Detect which cell encompasses the target text, then output its [x, y] center coordinate. 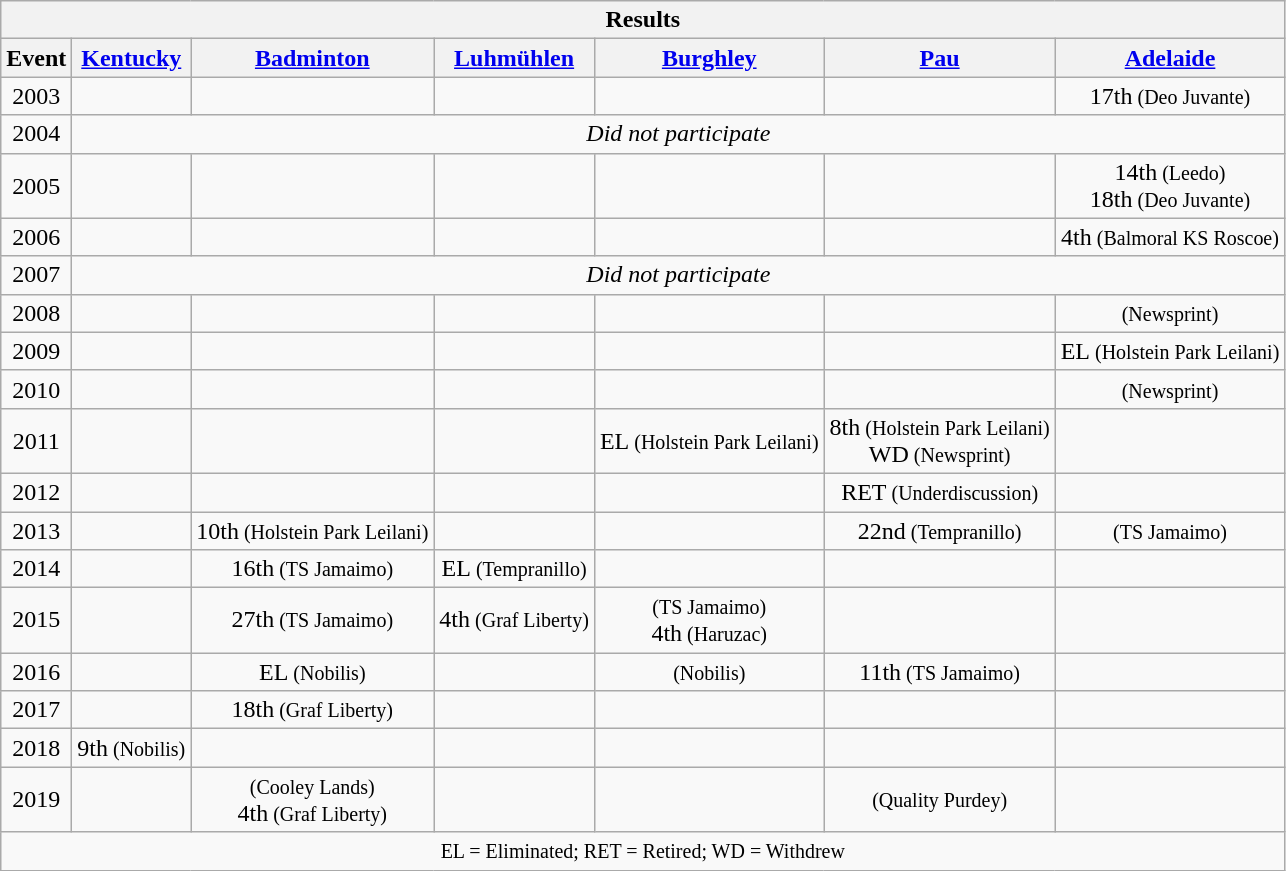
4th (Graf Liberty) [514, 620]
10th (Holstein Park Leilani) [312, 531]
(Cooley Lands)4th (Graf Liberty) [312, 800]
2005 [36, 186]
2004 [36, 134]
RET (Underdiscussion) [940, 492]
(TS Jamaimo) [1170, 531]
Adelaide [1170, 58]
2012 [36, 492]
11th (TS Jamaimo) [940, 672]
Event [36, 58]
17th (Deo Juvante) [1170, 96]
Luhmühlen [514, 58]
Burghley [709, 58]
2015 [36, 620]
EL = Eliminated; RET = Retired; WD = Withdrew [643, 851]
(Nobilis) [709, 672]
2017 [36, 710]
(Quality Purdey) [940, 800]
16th (TS Jamaimo) [312, 569]
2013 [36, 531]
2019 [36, 800]
2008 [36, 313]
Kentucky [132, 58]
Results [643, 20]
Badminton [312, 58]
8th (Holstein Park Leilani)WD (Newsprint) [940, 440]
(TS Jamaimo)4th (Haruzac) [709, 620]
EL (Tempranillo) [514, 569]
18th (Graf Liberty) [312, 710]
2014 [36, 569]
2006 [36, 237]
22nd (Tempranillo) [940, 531]
9th (Nobilis) [132, 748]
2007 [36, 275]
27th (TS Jamaimo) [312, 620]
2016 [36, 672]
Pau [940, 58]
4th (Balmoral KS Roscoe) [1170, 237]
2009 [36, 351]
2018 [36, 748]
2011 [36, 440]
2010 [36, 389]
2003 [36, 96]
EL (Nobilis) [312, 672]
14th (Leedo)18th (Deo Juvante) [1170, 186]
